Return the [x, y] coordinate for the center point of the cell that contains the specified text.  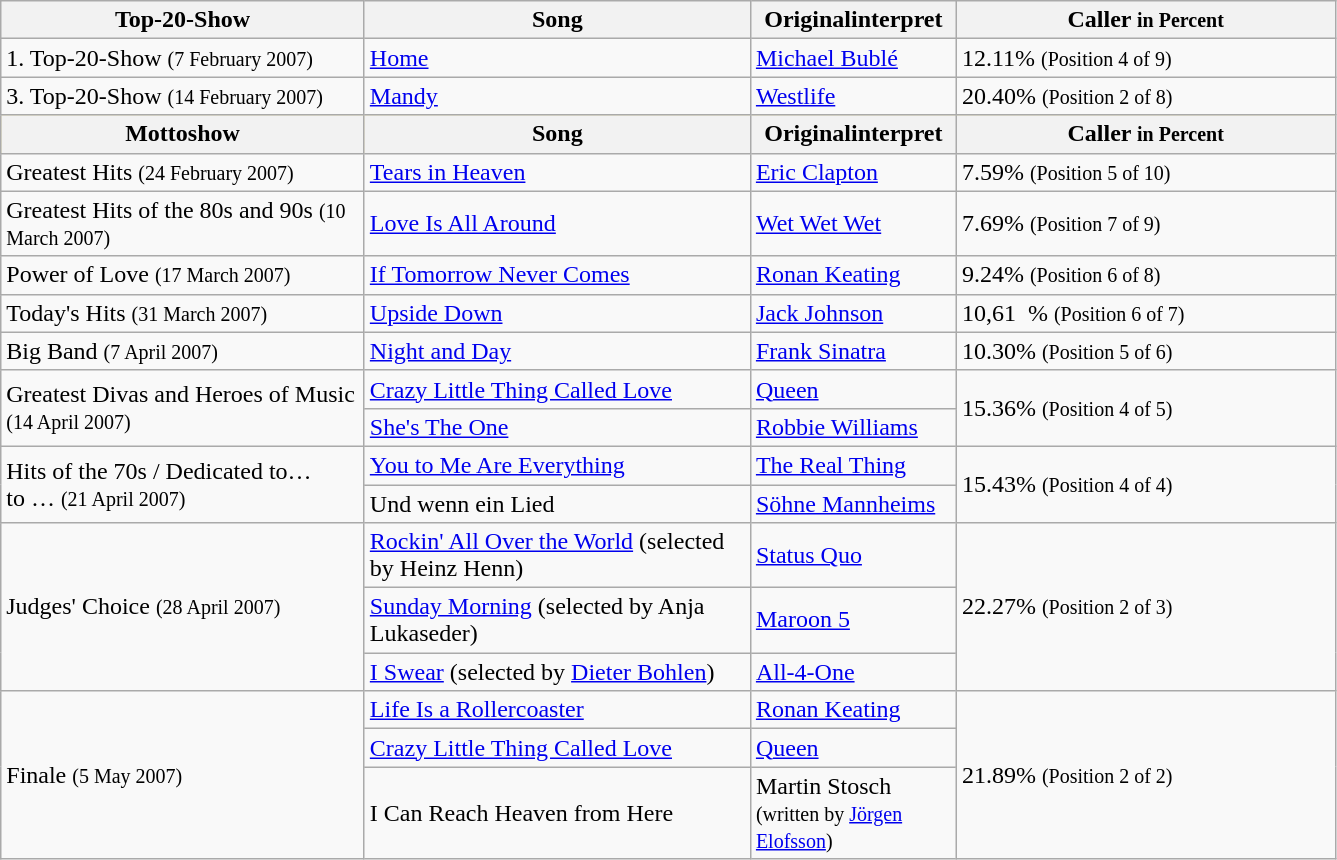
10,61 % (Position 6 of 7) [1146, 313]
Michael Bublé [853, 58]
If Tomorrow Never Comes [557, 275]
21.89% (Position 2 of 2) [1146, 775]
15.43% (Position 4 of 4) [1146, 484]
Mandy [557, 96]
Maroon 5 [853, 620]
Greatest Divas and Heroes of Music (14 April 2007) [183, 408]
You to Me Are Everything [557, 465]
Söhne Mannheims [853, 503]
Tears in Heaven [557, 172]
I Can Reach Heaven from Here [557, 813]
7.69% (Position 7 of 9) [1146, 224]
1. Top-20-Show (7 February 2007) [183, 58]
Home [557, 58]
Power of Love (17 March 2007) [183, 275]
Greatest Hits (24 February 2007) [183, 172]
Wet Wet Wet [853, 224]
22.27% (Position 2 of 3) [1146, 607]
Upside Down [557, 313]
Und wenn ein Lied [557, 503]
Westlife [853, 96]
Frank Sinatra [853, 351]
15.36% (Position 4 of 5) [1146, 408]
She's The One [557, 427]
Top-20-Show [183, 20]
Judges' Choice (28 April 2007) [183, 607]
Eric Clapton [853, 172]
Robbie Williams [853, 427]
The Real Thing [853, 465]
Life Is a Rollercoaster [557, 710]
9.24% (Position 6 of 8) [1146, 275]
Status Quo [853, 556]
Martin Stosch (written by Jörgen Elofsson) [853, 813]
All-4-One [853, 672]
20.40% (Position 2 of 8) [1146, 96]
Rockin' All Over the World (selected by Heinz Henn) [557, 556]
12.11% (Position 4 of 9) [1146, 58]
Jack Johnson [853, 313]
Hits of the 70s / Dedicated to… to … (21 April 2007) [183, 484]
Love Is All Around [557, 224]
7.59% (Position 5 of 10) [1146, 172]
3. Top-20-Show (14 February 2007) [183, 96]
I Swear (selected by Dieter Bohlen) [557, 672]
Sunday Morning (selected by Anja Lukaseder) [557, 620]
Greatest Hits of the 80s and 90s (10 March 2007) [183, 224]
Today's Hits (31 March 2007) [183, 313]
Mottoshow [183, 134]
10.30% (Position 5 of 6) [1146, 351]
Night and Day [557, 351]
Finale (5 May 2007) [183, 775]
Big Band (7 April 2007) [183, 351]
